Output the (x, y) coordinate of the center of the cell containing the given text.  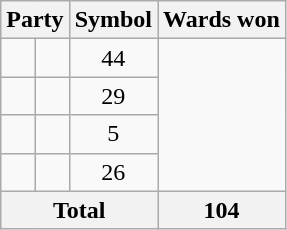
Symbol (113, 20)
44 (113, 58)
104 (222, 210)
5 (113, 134)
Party (35, 20)
Wards won (222, 20)
Total (80, 210)
26 (113, 172)
29 (113, 96)
